Determine the (x, y) coordinate at the center of the cell enclosing the given text.  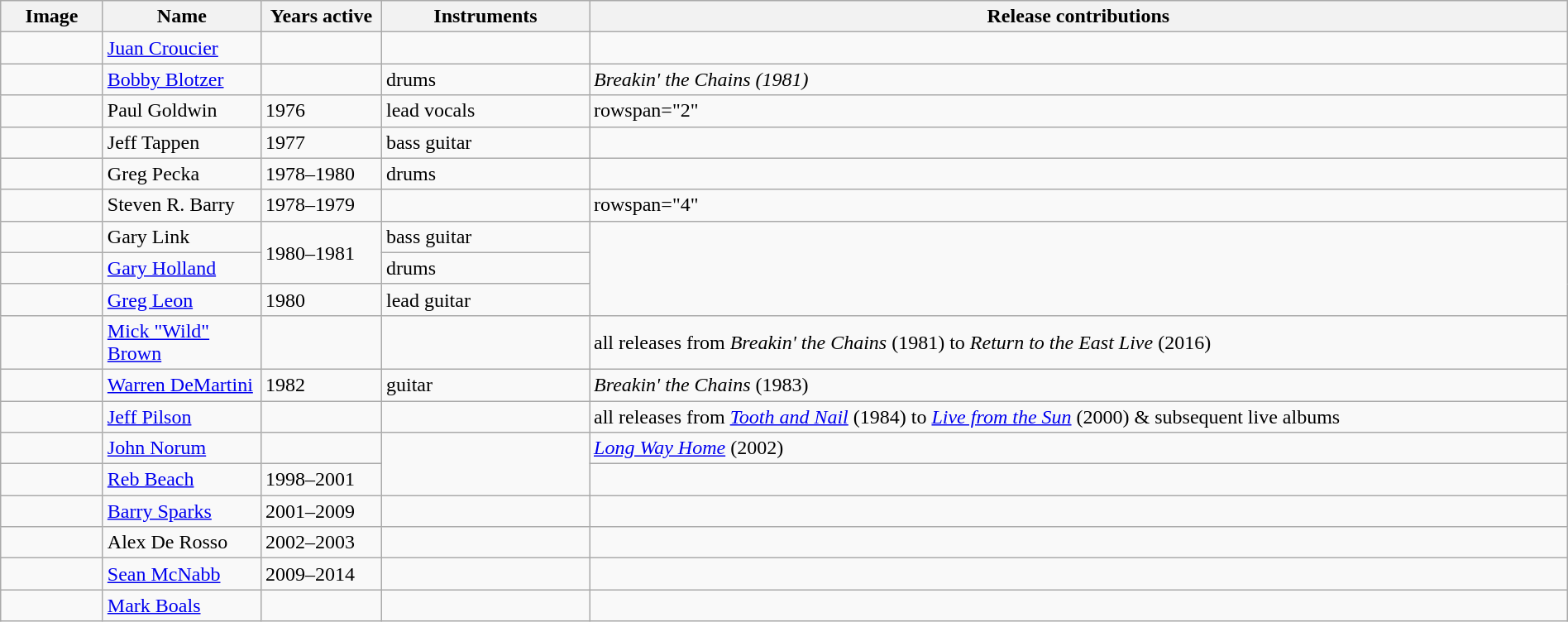
1978–1980 (321, 174)
Years active (321, 17)
John Norum (182, 448)
guitar (485, 385)
Long Way Home (2002) (1078, 448)
all releases from Tooth and Nail (1984) to Live from the Sun (2000) & subsequent live albums (1078, 416)
Instruments (485, 17)
Release contributions (1078, 17)
1998–2001 (321, 480)
2002–2003 (321, 543)
1978–1979 (321, 205)
lead guitar (485, 299)
lead vocals (485, 111)
Jeff Pilson (182, 416)
Image (52, 17)
rowspan="2" (1078, 111)
Sean McNabb (182, 574)
Greg Pecka (182, 174)
1980 (321, 299)
Warren DeMartini (182, 385)
Juan Croucier (182, 48)
2009–2014 (321, 574)
Steven R. Barry (182, 205)
Breakin' the Chains (1981) (1078, 79)
Mick "Wild" Brown (182, 342)
Barry Sparks (182, 511)
Paul Goldwin (182, 111)
1976 (321, 111)
Gary Link (182, 237)
all releases from Breakin' the Chains (1981) to Return to the East Live (2016) (1078, 342)
Bobby Blotzer (182, 79)
1982 (321, 385)
1977 (321, 142)
rowspan="4" (1078, 205)
Greg Leon (182, 299)
Jeff Tappen (182, 142)
1980–1981 (321, 252)
Mark Boals (182, 605)
Breakin' the Chains (1983) (1078, 385)
Gary Holland (182, 268)
Name (182, 17)
Alex De Rosso (182, 543)
Reb Beach (182, 480)
2001–2009 (321, 511)
